Return the (x, y) coordinate for the center point of the cell that contains the specified text.  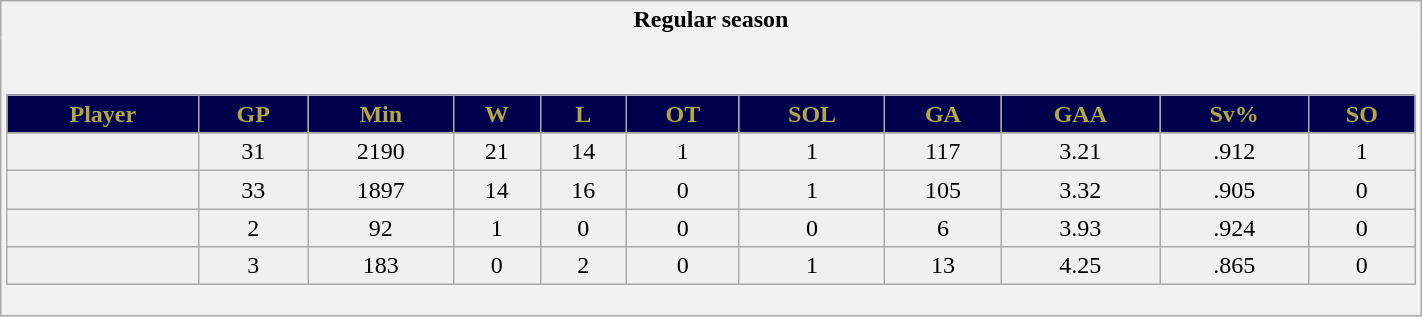
13 (943, 266)
Regular season (711, 20)
3.21 (1080, 152)
4.25 (1080, 266)
3.93 (1080, 228)
6 (943, 228)
.912 (1234, 152)
3 (254, 266)
92 (381, 228)
.924 (1234, 228)
OT (682, 114)
2190 (381, 152)
3.32 (1080, 190)
Player (103, 114)
31 (254, 152)
L (583, 114)
W (497, 114)
GP (254, 114)
21 (497, 152)
Sv% (1234, 114)
.865 (1234, 266)
1897 (381, 190)
GAA (1080, 114)
16 (583, 190)
GA (943, 114)
.905 (1234, 190)
33 (254, 190)
Min (381, 114)
183 (381, 266)
SO (1362, 114)
117 (943, 152)
105 (943, 190)
SOL (812, 114)
